Determine the (X, Y) coordinate at the center of the cell enclosing the given text.  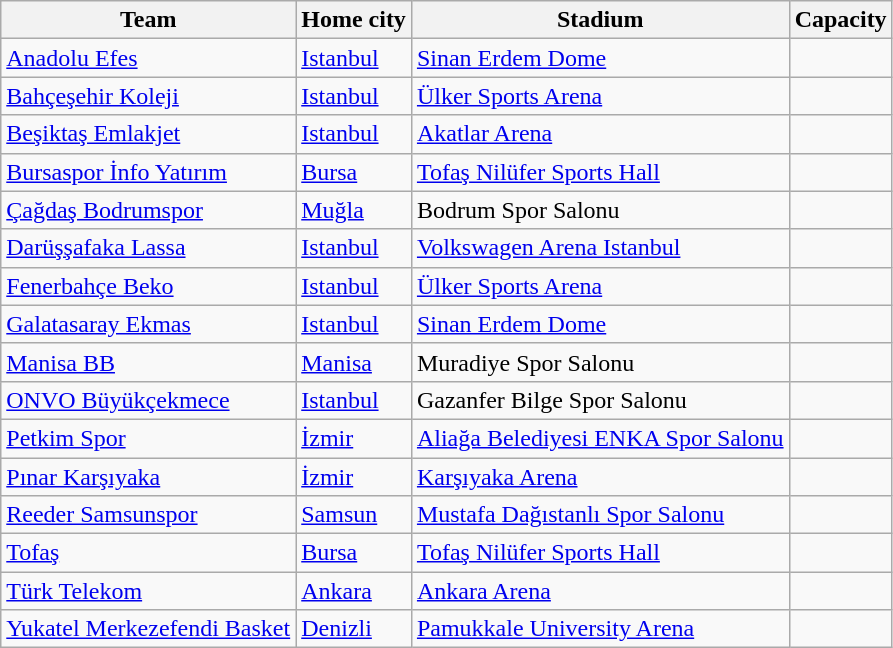
Beşiktaş Emlakjet (148, 134)
Muradiye Spor Salonu (600, 362)
Team (148, 20)
Galatasaray Ekmas (148, 324)
Akatlar Arena (600, 134)
Pamukkale University Arena (600, 629)
Anadolu Efes (148, 58)
Türk Telekom (148, 591)
Ankara (354, 591)
Manisa BB (148, 362)
Aliağa Belediyesi ENKA Spor Salonu (600, 438)
Stadium (600, 20)
Çağdaş Bodrumspor (148, 210)
Fenerbahçe Beko (148, 286)
Mustafa Dağıstanlı Spor Salonu (600, 515)
Pınar Karşıyaka (148, 477)
Reeder Samsunspor (148, 515)
Petkim Spor (148, 438)
Tofaş (148, 553)
Ankara Arena (600, 591)
Darüşşafaka Lassa (148, 248)
Muğla (354, 210)
Bodrum Spor Salonu (600, 210)
Capacity (840, 20)
Home city (354, 20)
Yukatel Merkezefendi Basket (148, 629)
Bursaspor İnfo Yatırım (148, 172)
Volkswagen Arena Istanbul (600, 248)
Manisa (354, 362)
Samsun (354, 515)
ONVO Büyükçekmece (148, 400)
Bahçeşehir Koleji (148, 96)
Gazanfer Bilge Spor Salonu (600, 400)
Denizli (354, 629)
Karşıyaka Arena (600, 477)
